Extract the (x, y) coordinate from the center of the cell holding the provided text.  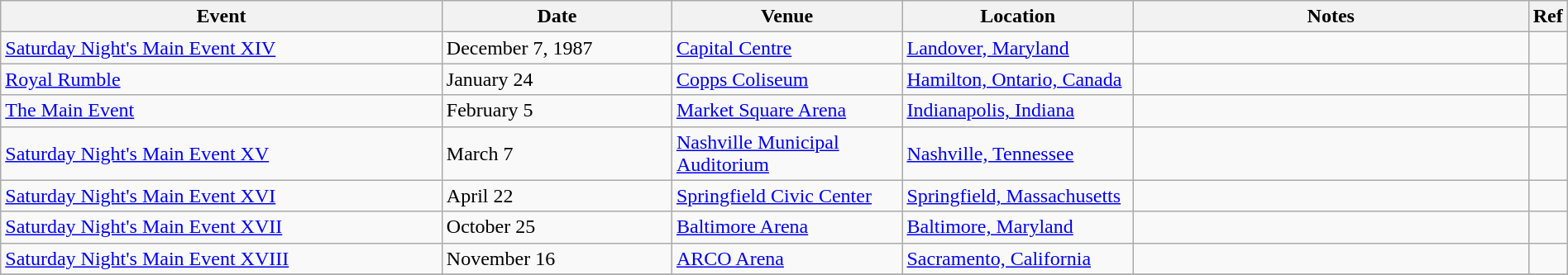
January 24 (557, 79)
Saturday Night's Main Event XV (222, 154)
Nashville, Tennessee (1017, 154)
Indianapolis, Indiana (1017, 111)
Date (557, 17)
Baltimore, Maryland (1017, 227)
Saturday Night's Main Event XVII (222, 227)
Nashville Municipal Auditorium (787, 154)
Event (222, 17)
The Main Event (222, 111)
Sacramento, California (1017, 258)
Saturday Night's Main Event XVIII (222, 258)
Saturday Night's Main Event XIV (222, 48)
Location (1017, 17)
Landover, Maryland (1017, 48)
February 5 (557, 111)
April 22 (557, 196)
Copps Coliseum (787, 79)
Springfield Civic Center (787, 196)
Market Square Arena (787, 111)
March 7 (557, 154)
Baltimore Arena (787, 227)
ARCO Arena (787, 258)
Hamilton, Ontario, Canada (1017, 79)
Springfield, Massachusetts (1017, 196)
Capital Centre (787, 48)
Venue (787, 17)
October 25 (557, 227)
December 7, 1987 (557, 48)
Ref (1548, 17)
November 16 (557, 258)
Notes (1331, 17)
Royal Rumble (222, 79)
Saturday Night's Main Event XVI (222, 196)
